Detect which cell encompasses the target text, then output its (X, Y) center coordinate. 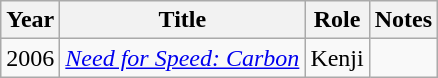
Notes (403, 20)
Year (30, 20)
Kenji (337, 58)
Title (182, 20)
Role (337, 20)
Need for Speed: Carbon (182, 58)
2006 (30, 58)
